Locate the cell with the specified text and output its (X, Y) center coordinate. 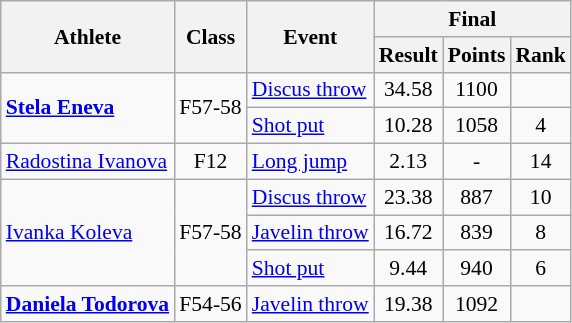
Points (477, 55)
19.38 (408, 304)
16.72 (408, 233)
9.44 (408, 269)
887 (477, 197)
10 (540, 197)
1100 (477, 90)
F12 (210, 162)
Event (310, 36)
6 (540, 269)
Radostina Ivanova (88, 162)
Stela Eneva (88, 108)
- (477, 162)
4 (540, 126)
1058 (477, 126)
10.28 (408, 126)
839 (477, 233)
Daniela Todorova (88, 304)
Athlete (88, 36)
Long jump (310, 162)
Ivanka Koleva (88, 232)
F54-56 (210, 304)
23.38 (408, 197)
940 (477, 269)
Rank (540, 55)
2.13 (408, 162)
34.58 (408, 90)
14 (540, 162)
Final (472, 19)
Result (408, 55)
1092 (477, 304)
Class (210, 36)
8 (540, 233)
